Locate the cell with the specified text and output its [X, Y] center coordinate. 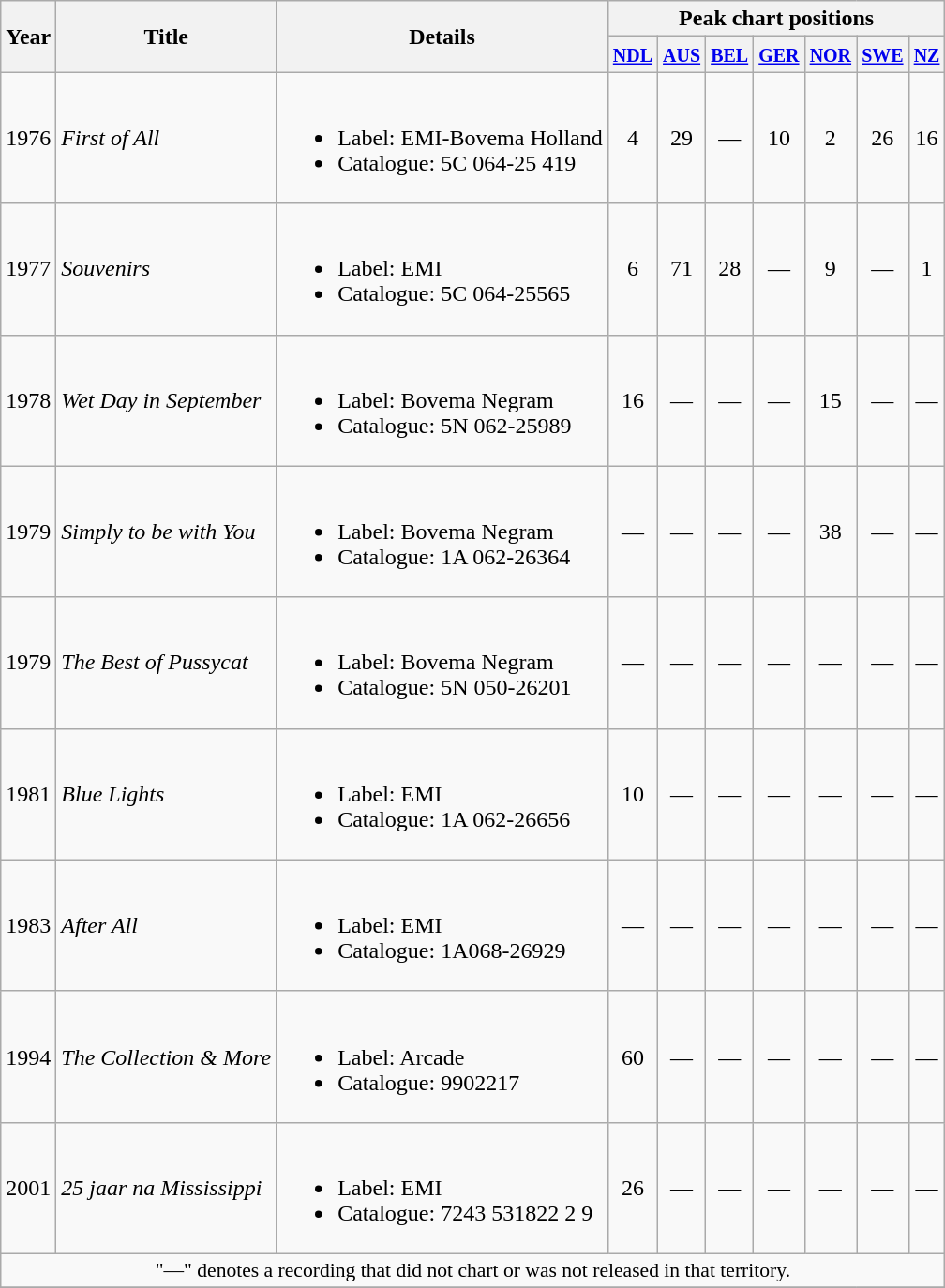
4 [632, 138]
38 [831, 532]
NOR [831, 54]
60 [632, 1056]
Label: EMICatalogue: 5C 064-25565 [442, 269]
The Collection & More [167, 1056]
28 [729, 269]
1981 [28, 794]
Label: ArcadeCatalogue: 9902217 [442, 1056]
Label: Bovema NegramCatalogue: 5N 050-26201 [442, 663]
AUS [682, 54]
2001 [28, 1188]
9 [831, 269]
GER [779, 54]
NZ [926, 54]
Label: EMI-Bovema HollandCatalogue: 5C 064-25 419 [442, 138]
First of All [167, 138]
BEL [729, 54]
"—" denotes a recording that did not chart or was not released in that territory. [472, 1270]
71 [682, 269]
Peak chart positions [776, 19]
Simply to be with You [167, 532]
6 [632, 269]
The Best of Pussycat [167, 663]
Details [442, 37]
1977 [28, 269]
Blue Lights [167, 794]
1976 [28, 138]
1994 [28, 1056]
15 [831, 400]
25 jaar na Mississippi [167, 1188]
Label: Bovema NegramCatalogue: 1A 062-26364 [442, 532]
29 [682, 138]
Label: EMICatalogue: 1A 062-26656 [442, 794]
1978 [28, 400]
Souvenirs [167, 269]
Label: EMICatalogue: 1A068-26929 [442, 925]
2 [831, 138]
Label: Bovema NegramCatalogue: 5N 062-25989 [442, 400]
Year [28, 37]
Wet Day in September [167, 400]
SWE [883, 54]
1 [926, 269]
Label: EMICatalogue: 7243 531822 2 9 [442, 1188]
NDL [632, 54]
After All [167, 925]
Title [167, 37]
1983 [28, 925]
